From the cell containing the given text, extract its center point as (X, Y) coordinate. 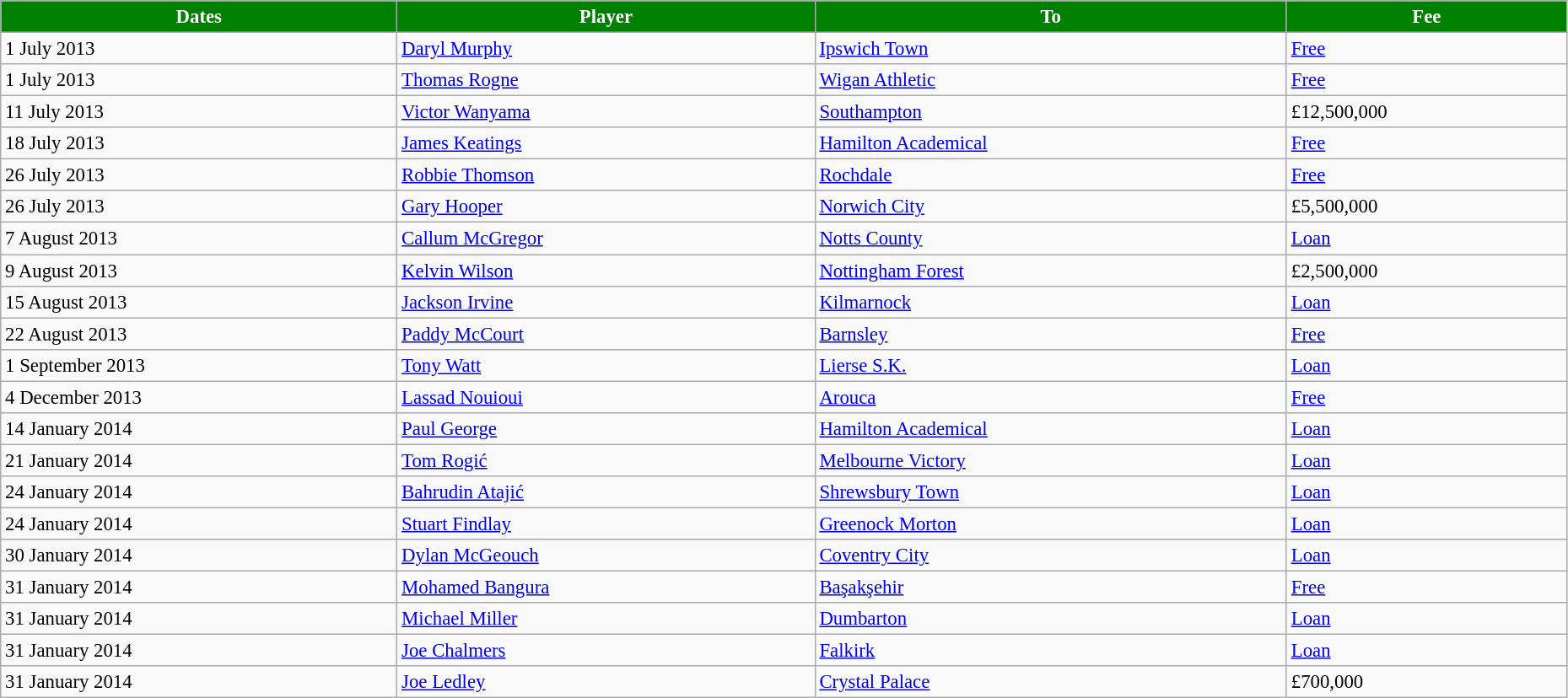
Thomas Rogne (606, 80)
Southampton (1051, 112)
Shrewsbury Town (1051, 492)
Mohamed Bangura (606, 588)
Stuart Findlay (606, 523)
Jackson Irvine (606, 302)
Lassad Nouioui (606, 397)
Ipswich Town (1051, 49)
£5,500,000 (1426, 207)
Joe Ledley (606, 682)
Nottingham Forest (1051, 271)
Kelvin Wilson (606, 271)
Callum McGregor (606, 239)
Paddy McCourt (606, 334)
Daryl Murphy (606, 49)
Joe Chalmers (606, 651)
Robbie Thomson (606, 175)
Tom Rogić (606, 460)
14 January 2014 (199, 429)
James Keatings (606, 143)
11 July 2013 (199, 112)
22 August 2013 (199, 334)
Gary Hooper (606, 207)
Tony Watt (606, 365)
Crystal Palace (1051, 682)
Greenock Morton (1051, 523)
Falkirk (1051, 651)
Player (606, 17)
Coventry City (1051, 556)
Wigan Athletic (1051, 80)
£12,500,000 (1426, 112)
Bahrudin Atajić (606, 492)
Rochdale (1051, 175)
Melbourne Victory (1051, 460)
21 January 2014 (199, 460)
Fee (1426, 17)
To (1051, 17)
Başakşehir (1051, 588)
9 August 2013 (199, 271)
Victor Wanyama (606, 112)
£2,500,000 (1426, 271)
Dylan McGeouch (606, 556)
Kilmarnock (1051, 302)
Lierse S.K. (1051, 365)
30 January 2014 (199, 556)
18 July 2013 (199, 143)
1 September 2013 (199, 365)
Notts County (1051, 239)
4 December 2013 (199, 397)
Dates (199, 17)
Arouca (1051, 397)
£700,000 (1426, 682)
Barnsley (1051, 334)
Michael Miller (606, 619)
7 August 2013 (199, 239)
Norwich City (1051, 207)
Paul George (606, 429)
Dumbarton (1051, 619)
15 August 2013 (199, 302)
